Extract the [X, Y] coordinate from the center of the cell holding the provided text.  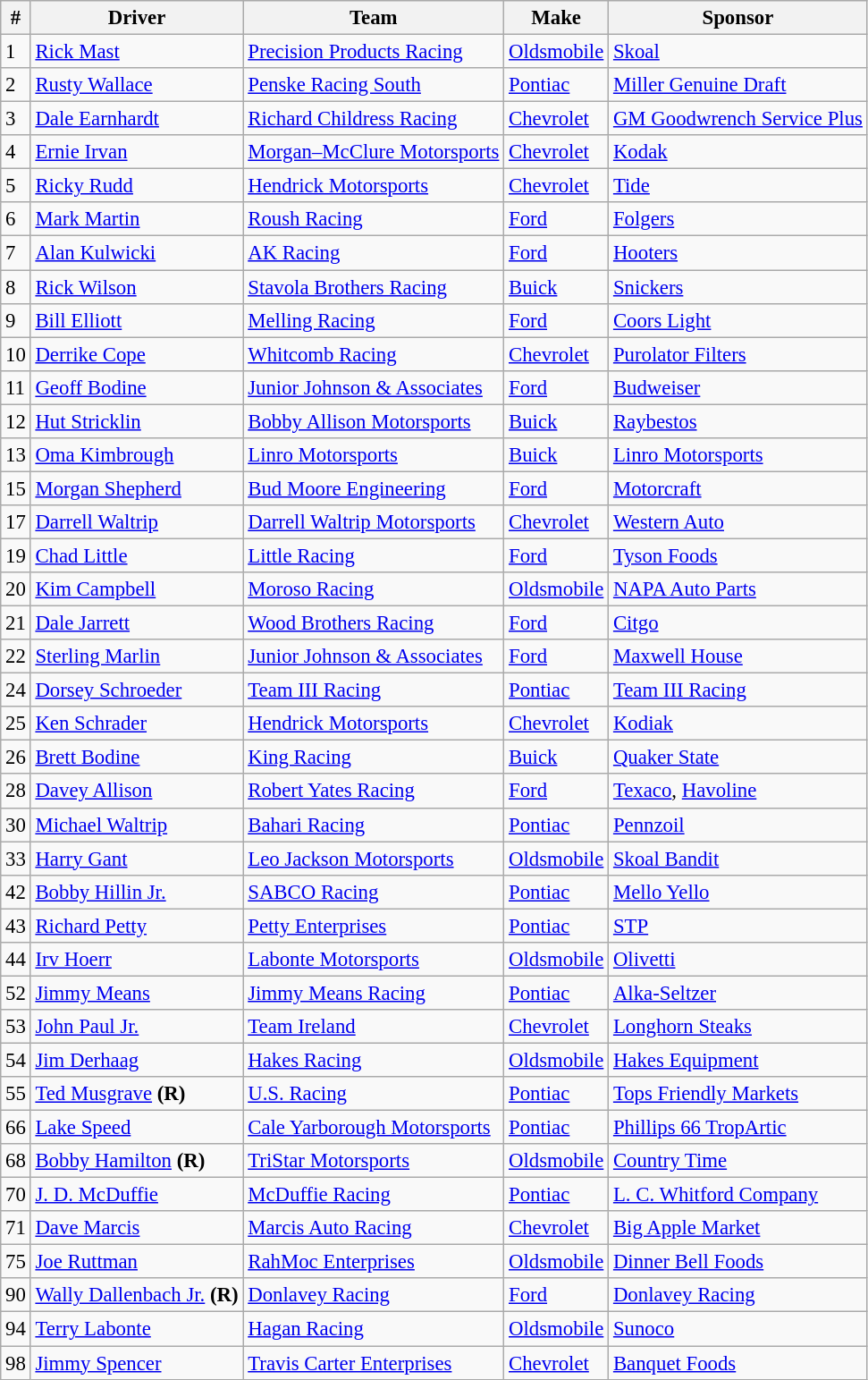
Olivetti [738, 960]
Geoff Bodine [137, 387]
Maxwell House [738, 656]
Skoal Bandit [738, 859]
Hakes Racing [374, 1060]
68 [16, 1161]
54 [16, 1060]
Davey Allison [137, 792]
53 [16, 1027]
Cale Yarborough Motorsports [374, 1128]
Hooters [738, 253]
Brett Bodine [137, 758]
Tops Friendly Markets [738, 1094]
Pennzoil [738, 825]
Bud Moore Engineering [374, 488]
Raybestos [738, 421]
75 [16, 1262]
Terry Labonte [137, 1329]
Phillips 66 TropArtic [738, 1128]
Stavola Brothers Racing [374, 287]
Bahari Racing [374, 825]
Make [556, 18]
12 [16, 421]
Mello Yello [738, 892]
Robert Yates Racing [374, 792]
Jimmy Spencer [137, 1363]
Petty Enterprises [374, 926]
25 [16, 724]
Morgan Shepherd [137, 488]
Leo Jackson Motorsports [374, 859]
Darrell Waltrip [137, 522]
Wally Dallenbach Jr. (R) [137, 1296]
19 [16, 555]
6 [16, 219]
Rick Wilson [137, 287]
King Racing [374, 758]
Skoal [738, 52]
STP [738, 926]
70 [16, 1195]
Sunoco [738, 1329]
Harry Gant [137, 859]
Budweiser [738, 387]
Dinner Bell Foods [738, 1262]
30 [16, 825]
Dave Marcis [137, 1228]
Tyson Foods [738, 555]
52 [16, 993]
66 [16, 1128]
Miller Genuine Draft [738, 85]
GM Goodwrench Service Plus [738, 119]
11 [16, 387]
Lake Speed [137, 1128]
94 [16, 1329]
Richard Childress Racing [374, 119]
Motorcraft [738, 488]
SABCO Racing [374, 892]
Folgers [738, 219]
15 [16, 488]
Whitcomb Racing [374, 354]
Mark Martin [137, 219]
Joe Ruttman [137, 1262]
22 [16, 656]
Bobby Hillin Jr. [137, 892]
NAPA Auto Parts [738, 589]
McDuffie Racing [374, 1195]
Tide [738, 186]
Bobby Allison Motorsports [374, 421]
Penske Racing South [374, 85]
Rusty Wallace [137, 85]
17 [16, 522]
13 [16, 455]
Irv Hoerr [137, 960]
Bobby Hamilton (R) [137, 1161]
Bill Elliott [137, 320]
Jim Derhaag [137, 1060]
44 [16, 960]
26 [16, 758]
55 [16, 1094]
Darrell Waltrip Motorsports [374, 522]
33 [16, 859]
Derrike Cope [137, 354]
Hut Stricklin [137, 421]
Texaco, Havoline [738, 792]
Dorsey Schroeder [137, 690]
Moroso Racing [374, 589]
4 [16, 152]
90 [16, 1296]
Alan Kulwicki [137, 253]
Snickers [738, 287]
Coors Light [738, 320]
Labonte Motorsports [374, 960]
Alka-Seltzer [738, 993]
Driver [137, 18]
L. C. Whitford Company [738, 1195]
24 [16, 690]
Quaker State [738, 758]
Kodiak [738, 724]
TriStar Motorsports [374, 1161]
8 [16, 287]
43 [16, 926]
Hakes Equipment [738, 1060]
Morgan–McClure Motorsports [374, 152]
Ken Schrader [137, 724]
9 [16, 320]
Kodak [738, 152]
Chad Little [137, 555]
7 [16, 253]
Jimmy Means Racing [374, 993]
Jimmy Means [137, 993]
Michael Waltrip [137, 825]
Big Apple Market [738, 1228]
21 [16, 623]
Banquet Foods [738, 1363]
Longhorn Steaks [738, 1027]
Little Racing [374, 555]
3 [16, 119]
John Paul Jr. [137, 1027]
Ernie Irvan [137, 152]
1 [16, 52]
Dale Jarrett [137, 623]
98 [16, 1363]
RahMoc Enterprises [374, 1262]
U.S. Racing [374, 1094]
Country Time [738, 1161]
28 [16, 792]
Richard Petty [137, 926]
Ricky Rudd [137, 186]
Dale Earnhardt [137, 119]
Purolator Filters [738, 354]
Kim Campbell [137, 589]
42 [16, 892]
5 [16, 186]
# [16, 18]
AK Racing [374, 253]
10 [16, 354]
20 [16, 589]
Rick Mast [137, 52]
Sponsor [738, 18]
Roush Racing [374, 219]
Melling Racing [374, 320]
Hagan Racing [374, 1329]
Precision Products Racing [374, 52]
Western Auto [738, 522]
71 [16, 1228]
Wood Brothers Racing [374, 623]
2 [16, 85]
Oma Kimbrough [137, 455]
Team Ireland [374, 1027]
Team [374, 18]
Ted Musgrave (R) [137, 1094]
Citgo [738, 623]
Travis Carter Enterprises [374, 1363]
J. D. McDuffie [137, 1195]
Marcis Auto Racing [374, 1228]
Sterling Marlin [137, 656]
